Return [x, y] of the center of cell containing provided text 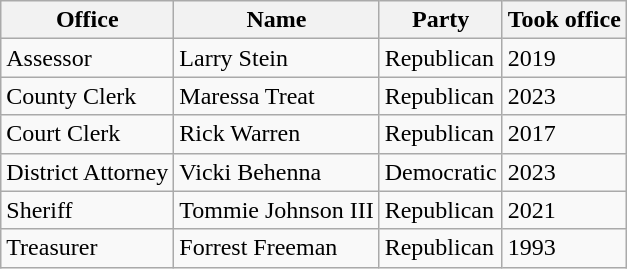
Democratic [440, 172]
2019 [564, 58]
County Clerk [88, 96]
Vicki Behenna [276, 172]
Party [440, 20]
Office [88, 20]
Treasurer [88, 248]
Maressa Treat [276, 96]
Forrest Freeman [276, 248]
Larry Stein [276, 58]
Court Clerk [88, 134]
Sheriff [88, 210]
Name [276, 20]
Took office [564, 20]
Rick Warren [276, 134]
2017 [564, 134]
2021 [564, 210]
Assessor [88, 58]
1993 [564, 248]
District Attorney [88, 172]
Tommie Johnson III [276, 210]
